For the text-containing cell, return its midpoint in (X, Y) coordinate format. 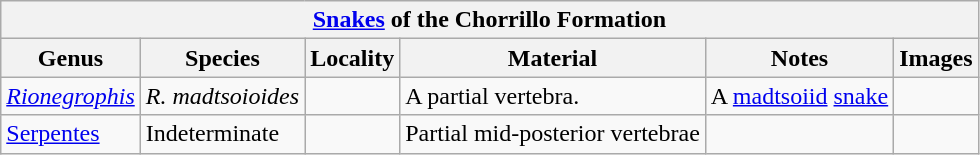
A partial vertebra. (553, 96)
Serpentes (71, 134)
Partial mid-posterior vertebrae (553, 134)
A madtsoiid snake (799, 96)
Species (222, 58)
Indeterminate (222, 134)
Images (936, 58)
Locality (352, 58)
Snakes of the Chorrillo Formation (490, 20)
R. madtsoioides (222, 96)
Rionegrophis (71, 96)
Genus (71, 58)
Notes (799, 58)
Material (553, 58)
